Identify which cell holds the provided text, then report its (x, y) central coordinate. 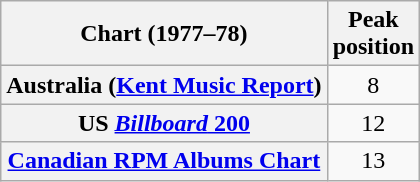
13 (373, 161)
Peakposition (373, 34)
12 (373, 123)
Chart (1977–78) (164, 34)
8 (373, 85)
Australia (Kent Music Report) (164, 85)
Canadian RPM Albums Chart (164, 161)
US Billboard 200 (164, 123)
